From the cell containing the given text, extract its center point as [X, Y] coordinate. 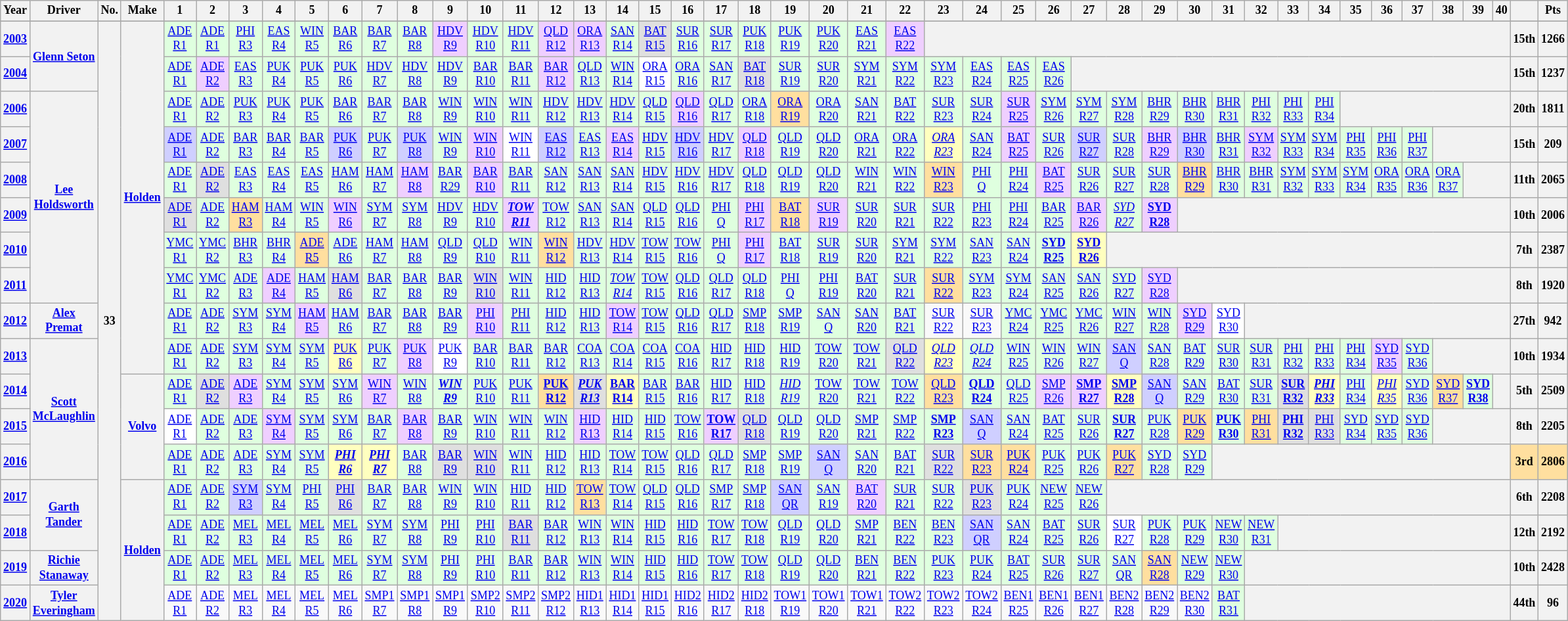
4 [278, 11]
COAR15 [655, 356]
WINR26 [1054, 356]
1920 [1554, 286]
1237 [1554, 74]
SMP2R10 [485, 603]
2192 [1554, 532]
TOWR13 [590, 497]
2509 [1554, 392]
TOW2R22 [905, 603]
HID1R15 [655, 603]
BEN1R27 [1089, 603]
SANR21 [867, 109]
SYDR25 [1054, 250]
SYMR28 [1124, 109]
SYDR37 [1448, 392]
26 [1054, 11]
NEWR26 [1089, 497]
2205 [1554, 426]
BEN2R30 [1195, 603]
SURR30 [1229, 356]
HID2R17 [721, 603]
7th [1525, 250]
14 [622, 11]
31 [1229, 11]
ORAR19 [790, 109]
Glenn Seton [64, 57]
BATR29 [1195, 356]
2004 [16, 74]
19 [790, 11]
Lee Holdsworth [64, 197]
9 [450, 11]
2013 [16, 356]
Driver [64, 11]
YMCR24 [1018, 321]
34 [1324, 11]
HID2R16 [687, 603]
ORAR16 [687, 74]
HAMR4 [278, 215]
SYDR26 [1089, 250]
ORAR35 [1387, 180]
2009 [16, 215]
PUKR9 [450, 356]
SURR25 [1018, 109]
28 [1124, 11]
COAR14 [622, 356]
QLDR9 [450, 250]
SMP1R7 [380, 603]
PHIR7 [380, 462]
WINR28 [1160, 321]
NEWR29 [1195, 568]
QLDR12 [556, 39]
44th [1525, 603]
EASR13 [590, 145]
1811 [1554, 109]
EASR12 [556, 145]
BATR15 [655, 39]
Volvo [142, 427]
1934 [1554, 356]
TOW1R19 [790, 603]
SYDR30 [1229, 321]
39 [1479, 11]
BARR5 [313, 145]
YMCR26 [1089, 321]
PUKR19 [790, 39]
BARR4 [278, 145]
6 [345, 11]
23 [943, 11]
13 [590, 11]
2065 [1554, 180]
1 [180, 11]
WINR22 [905, 180]
PUKR30 [1229, 426]
32 [1261, 11]
HDVR11 [521, 39]
BEN2R29 [1160, 603]
38 [1448, 11]
3 [246, 11]
PHIR36 [1387, 145]
37 [1417, 11]
BENR23 [943, 532]
Scott McLaughlin [64, 409]
Pts [1554, 11]
20 [828, 11]
2806 [1554, 462]
TOWR22 [905, 392]
SMPR26 [1054, 392]
No. [109, 11]
SMP2R12 [556, 603]
27th [1525, 321]
PHIR23 [982, 215]
PUKR26 [1089, 462]
5th [1525, 392]
BATR30 [1229, 392]
Garth Tander [64, 515]
SANR29 [1195, 392]
ADER4 [278, 286]
SMPR23 [943, 426]
BARR14 [622, 392]
Richie Stanaway [64, 568]
6th [1525, 497]
HDVR12 [556, 109]
ORAR22 [905, 145]
2012 [16, 321]
TOW1R21 [867, 603]
HID1R14 [622, 603]
WINR21 [867, 180]
PUKR13 [590, 392]
BARR29 [450, 180]
PHIR5 [313, 497]
EASR22 [905, 39]
HIDR11 [521, 497]
SYDR34 [1356, 426]
2018 [16, 532]
11 [521, 11]
SMP1R9 [450, 603]
WINR8 [415, 392]
2208 [1554, 497]
EASR26 [1054, 74]
TOWR12 [556, 215]
ORAR23 [943, 145]
WINR7 [380, 392]
18 [754, 11]
COAR16 [687, 356]
BATR22 [905, 109]
EASR21 [867, 39]
ORAR21 [867, 145]
30 [1195, 11]
2428 [1554, 568]
SANR26 [1089, 286]
2003 [16, 39]
12 [556, 11]
29 [1160, 11]
BARR16 [687, 392]
PHIR19 [828, 286]
2387 [1554, 250]
27 [1089, 11]
2019 [16, 568]
PUKR25 [1054, 462]
SMPR27 [1089, 392]
7 [380, 11]
11th [1525, 180]
SURR17 [721, 39]
BARR15 [655, 392]
ADER5 [313, 250]
36 [1387, 11]
SANR19 [828, 497]
QLDR13 [590, 74]
SYMR24 [1018, 286]
PUKR12 [556, 392]
TOWR11 [521, 215]
BEN1R25 [1018, 603]
HDVR7 [380, 74]
BARR3 [246, 145]
2020 [16, 603]
NEWR25 [1054, 497]
EASR25 [1018, 74]
EASR5 [313, 180]
SMP1R8 [415, 603]
ORAR20 [828, 109]
QLDR10 [485, 250]
2007 [16, 145]
TOW1R20 [828, 603]
Alex Premat [64, 321]
SMPR22 [905, 426]
EASR24 [982, 74]
1266 [1554, 39]
21 [867, 11]
ADER6 [345, 250]
2011 [16, 286]
Make [142, 11]
16 [687, 11]
PHIR37 [1417, 145]
2008 [16, 180]
BARR25 [1054, 215]
SYDR38 [1479, 392]
15 [655, 11]
2016 [16, 462]
2010 [16, 250]
HAMR3 [246, 215]
PUKR27 [1124, 462]
SANR12 [556, 180]
HIDR14 [622, 426]
209 [1554, 145]
Tyler Everingham [64, 603]
PUKR11 [521, 392]
SYMR26 [1054, 109]
24 [982, 11]
17 [721, 11]
NEWR31 [1261, 532]
ORAR18 [754, 109]
PUKR10 [485, 392]
SMP2R11 [521, 603]
PUKR18 [754, 39]
WINR25 [1018, 356]
BATR31 [1229, 603]
PUKR3 [246, 109]
ORAR36 [1417, 180]
20th [1525, 109]
8 [415, 11]
HID2R18 [754, 603]
YMCR25 [1054, 321]
10 [485, 11]
BHRR4 [278, 250]
WINR23 [943, 180]
2017 [16, 497]
BENR21 [867, 568]
SMPR28 [1124, 392]
SANR23 [982, 250]
3rd [1525, 462]
40 [1501, 11]
QLDR25 [1018, 392]
ORAR37 [1448, 180]
SURR32 [1294, 392]
EASR14 [622, 145]
WINR6 [345, 215]
2 [213, 11]
22 [905, 11]
SURR24 [982, 109]
SMPR17 [721, 497]
SYMR27 [1089, 109]
HID1R13 [590, 603]
BEN2R28 [1124, 603]
BHRR3 [246, 250]
PHIR31 [1261, 426]
5 [313, 11]
PHIR3 [246, 39]
HDVR8 [415, 74]
96 [1554, 603]
QLDR22 [905, 356]
PUKR20 [828, 39]
Year [16, 11]
942 [1554, 321]
BEN1R26 [1054, 603]
12th [1525, 532]
2014 [16, 392]
TOW2R23 [943, 603]
PHIR11 [521, 321]
ORAR13 [590, 39]
COAR13 [590, 356]
25 [1018, 11]
35 [1356, 11]
SURR16 [687, 39]
2015 [16, 426]
TOW2R24 [982, 603]
BARR26 [1089, 215]
ORAR15 [655, 74]
SANR25 [1054, 286]
SANR17 [721, 74]
